Detect which cell encompasses the target text, then output its (x, y) center coordinate. 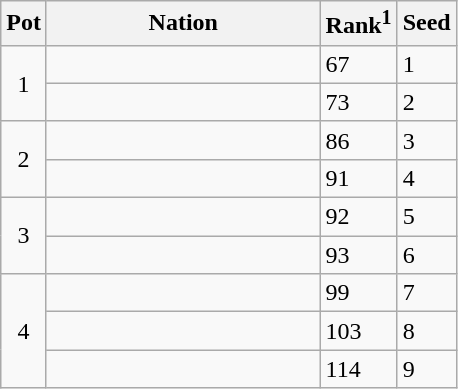
5 (426, 217)
99 (358, 293)
6 (426, 255)
92 (358, 217)
114 (358, 369)
67 (358, 64)
Nation (183, 24)
9 (426, 369)
7 (426, 293)
Pot (24, 24)
Seed (426, 24)
8 (426, 331)
93 (358, 255)
86 (358, 140)
91 (358, 178)
103 (358, 331)
Rank1 (358, 24)
73 (358, 102)
